Detect which cell encompasses the target text, then output its [x, y] center coordinate. 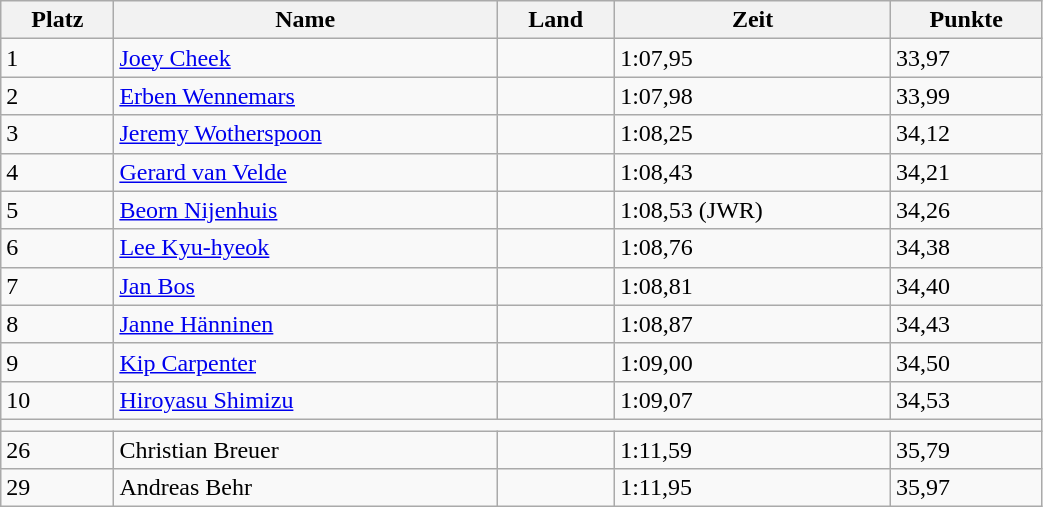
1:08,53 (JWR) [753, 210]
Erben Wennemars [306, 96]
10 [58, 400]
Land [556, 20]
34,12 [966, 134]
1:08,43 [753, 172]
Kip Carpenter [306, 362]
34,40 [966, 286]
Lee Kyu-hyeok [306, 248]
33,99 [966, 96]
7 [58, 286]
34,43 [966, 324]
35,79 [966, 449]
1:08,81 [753, 286]
1:07,98 [753, 96]
3 [58, 134]
Hiroyasu Shimizu [306, 400]
26 [58, 449]
34,53 [966, 400]
34,50 [966, 362]
34,38 [966, 248]
1:09,07 [753, 400]
29 [58, 488]
4 [58, 172]
Andreas Behr [306, 488]
1:07,95 [753, 58]
Janne Hänninen [306, 324]
1:08,25 [753, 134]
5 [58, 210]
33,97 [966, 58]
6 [58, 248]
Beorn Nijenhuis [306, 210]
Christian Breuer [306, 449]
1 [58, 58]
Joey Cheek [306, 58]
1:11,95 [753, 488]
8 [58, 324]
Zeit [753, 20]
Punkte [966, 20]
Jeremy Wotherspoon [306, 134]
9 [58, 362]
1:08,76 [753, 248]
34,26 [966, 210]
Platz [58, 20]
Name [306, 20]
34,21 [966, 172]
1:09,00 [753, 362]
1:08,87 [753, 324]
1:11,59 [753, 449]
2 [58, 96]
Gerard van Velde [306, 172]
Jan Bos [306, 286]
35,97 [966, 488]
